For the text-containing cell, return its midpoint in [x, y] coordinate format. 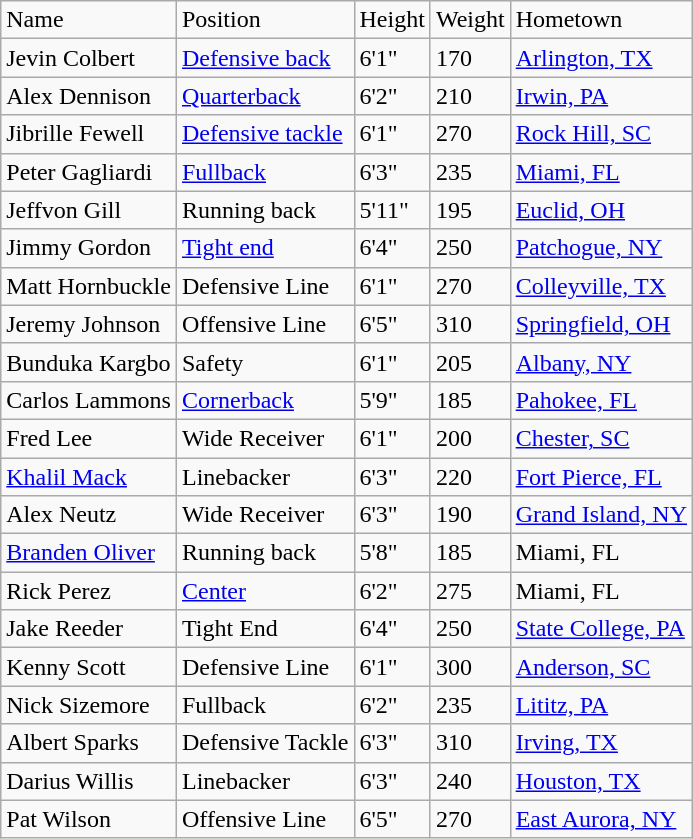
5'9" [392, 400]
Fort Pierce, FL [601, 477]
Springfield, OH [601, 324]
210 [470, 96]
Pahokee, FL [601, 400]
5'11" [392, 210]
300 [470, 667]
Defensive tackle [265, 134]
Nick Sizemore [89, 705]
205 [470, 362]
Branden Oliver [89, 553]
Hometown [601, 20]
Jibrille Fewell [89, 134]
Jeremy Johnson [89, 324]
Defensive Tackle [265, 743]
Albany, NY [601, 362]
Irving, TX [601, 743]
Khalil Mack [89, 477]
Alex Dennison [89, 96]
Jimmy Gordon [89, 248]
Patchogue, NY [601, 248]
Alex Neutz [89, 515]
Irwin, PA [601, 96]
200 [470, 438]
Name [89, 20]
Kenny Scott [89, 667]
Jake Reeder [89, 629]
195 [470, 210]
Bunduka Kargbo [89, 362]
Quarterback [265, 96]
Fred Lee [89, 438]
Darius Willis [89, 781]
Safety [265, 362]
Rick Perez [89, 591]
State College, PA [601, 629]
Anderson, SC [601, 667]
Tight end [265, 248]
Houston, TX [601, 781]
Defensive back [265, 58]
Pat Wilson [89, 819]
Albert Sparks [89, 743]
220 [470, 477]
275 [470, 591]
Carlos Lammons [89, 400]
Colleyville, TX [601, 286]
170 [470, 58]
Peter Gagliardi [89, 172]
Tight End [265, 629]
Jevin Colbert [89, 58]
Center [265, 591]
Weight [470, 20]
Position [265, 20]
240 [470, 781]
Rock Hill, SC [601, 134]
190 [470, 515]
Lititz, PA [601, 705]
Jeffvon Gill [89, 210]
Grand Island, NY [601, 515]
Chester, SC [601, 438]
Cornerback [265, 400]
Matt Hornbuckle [89, 286]
East Aurora, NY [601, 819]
Arlington, TX [601, 58]
Euclid, OH [601, 210]
Height [392, 20]
5'8" [392, 553]
